Capture the cell that displays the provided text and extract its (X, Y) central coordinate. 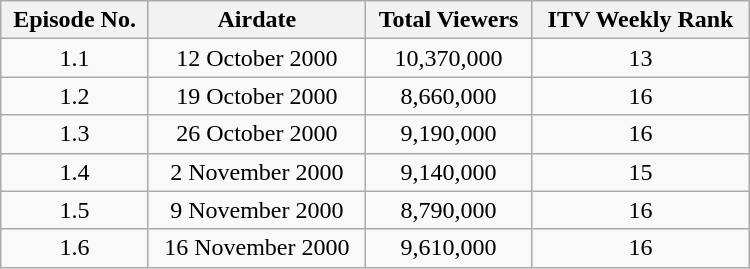
12 October 2000 (256, 58)
Episode No. (75, 20)
1.3 (75, 134)
9,140,000 (448, 172)
Total Viewers (448, 20)
9,190,000 (448, 134)
19 October 2000 (256, 96)
8,660,000 (448, 96)
1.1 (75, 58)
Airdate (256, 20)
8,790,000 (448, 210)
13 (640, 58)
26 October 2000 (256, 134)
1.6 (75, 248)
9,610,000 (448, 248)
2 November 2000 (256, 172)
1.2 (75, 96)
9 November 2000 (256, 210)
15 (640, 172)
ITV Weekly Rank (640, 20)
10,370,000 (448, 58)
1.5 (75, 210)
16 November 2000 (256, 248)
1.4 (75, 172)
